Determine the [x, y] coordinate at the center of the cell enclosing the given text.  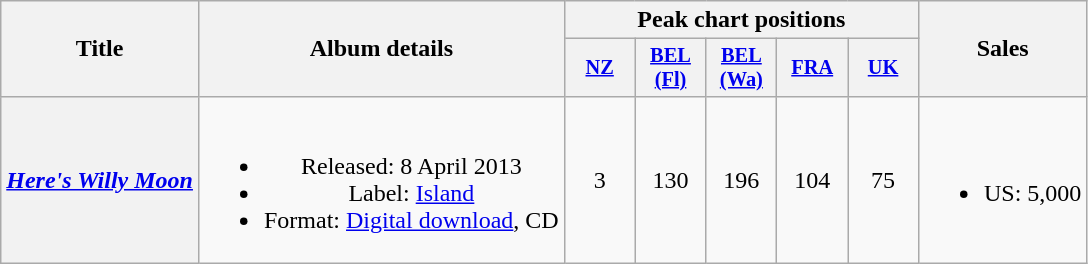
Here's Willy Moon [100, 180]
Peak chart positions [741, 20]
UK [884, 68]
BEL (Fl) [670, 68]
Sales [1002, 49]
Title [100, 49]
NZ [600, 68]
Album details [381, 49]
Released: 8 April 2013Label: IslandFormat: Digital download, CD [381, 180]
BEL (Wa) [742, 68]
FRA [812, 68]
104 [812, 180]
130 [670, 180]
75 [884, 180]
US: 5,000 [1002, 180]
196 [742, 180]
3 [600, 180]
